Extract the [x, y] coordinate from the center of the cell holding the provided text.  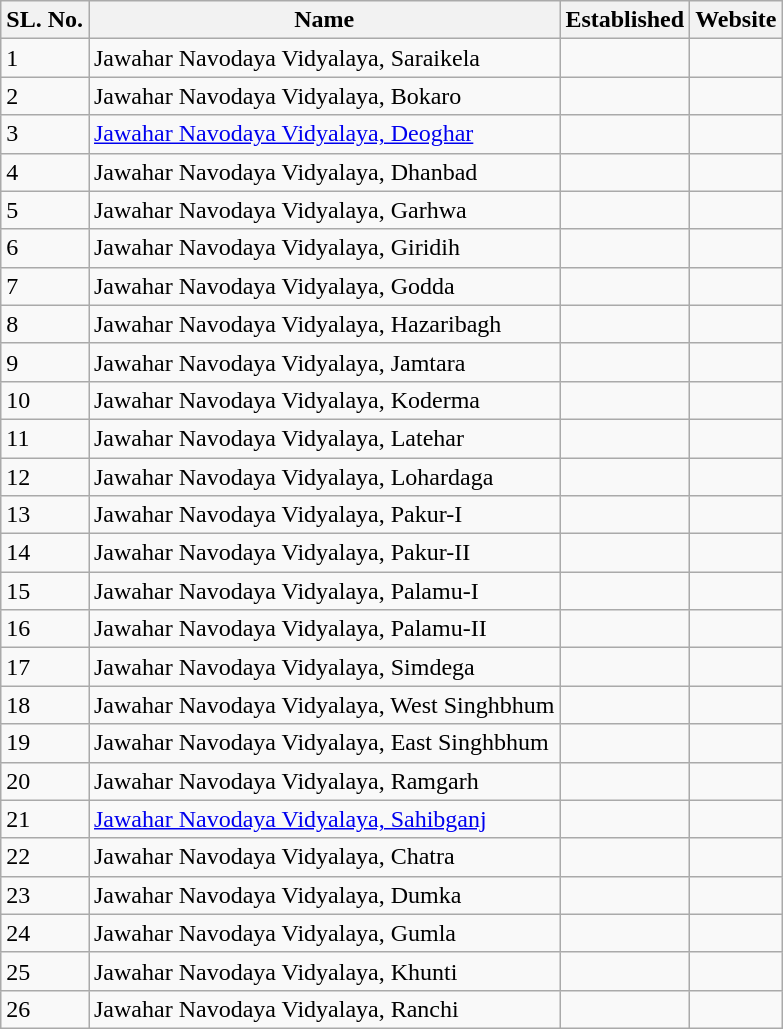
14 [45, 553]
Jawahar Navodaya Vidyalaya, Bokaro [324, 96]
2 [45, 96]
8 [45, 324]
Jawahar Navodaya Vidyalaya, Pakur-I [324, 515]
25 [45, 971]
5 [45, 210]
20 [45, 781]
17 [45, 667]
16 [45, 629]
Jawahar Navodaya Vidyalaya, Palamu-II [324, 629]
11 [45, 438]
12 [45, 477]
6 [45, 248]
Jawahar Navodaya Vidyalaya, Deoghar [324, 134]
Jawahar Navodaya Vidyalaya, Saraikela [324, 58]
Jawahar Navodaya Vidyalaya, Giridih [324, 248]
3 [45, 134]
Jawahar Navodaya Vidyalaya, Koderma [324, 400]
Jawahar Navodaya Vidyalaya, Ranchi [324, 1009]
Jawahar Navodaya Vidyalaya, Dhanbad [324, 172]
Jawahar Navodaya Vidyalaya, Hazaribagh [324, 324]
Jawahar Navodaya Vidyalaya, Palamu-I [324, 591]
Website [736, 20]
Established [625, 20]
Jawahar Navodaya Vidyalaya, Sahibganj [324, 819]
Jawahar Navodaya Vidyalaya, Pakur-II [324, 553]
4 [45, 172]
24 [45, 933]
Jawahar Navodaya Vidyalaya, East Singhbhum [324, 743]
10 [45, 400]
Jawahar Navodaya Vidyalaya, Garhwa [324, 210]
Jawahar Navodaya Vidyalaya, Chatra [324, 857]
Jawahar Navodaya Vidyalaya, Godda [324, 286]
Jawahar Navodaya Vidyalaya, Lohardaga [324, 477]
19 [45, 743]
Jawahar Navodaya Vidyalaya, Dumka [324, 895]
Jawahar Navodaya Vidyalaya, Jamtara [324, 362]
18 [45, 705]
Jawahar Navodaya Vidyalaya, West Singhbhum [324, 705]
Name [324, 20]
Jawahar Navodaya Vidyalaya, Gumla [324, 933]
SL. No. [45, 20]
Jawahar Navodaya Vidyalaya, Ramgarh [324, 781]
9 [45, 362]
22 [45, 857]
13 [45, 515]
Jawahar Navodaya Vidyalaya, Latehar [324, 438]
21 [45, 819]
15 [45, 591]
Jawahar Navodaya Vidyalaya, Khunti [324, 971]
7 [45, 286]
26 [45, 1009]
1 [45, 58]
Jawahar Navodaya Vidyalaya, Simdega [324, 667]
23 [45, 895]
